Determine the [x, y] coordinate at the center of the cell enclosing the given text.  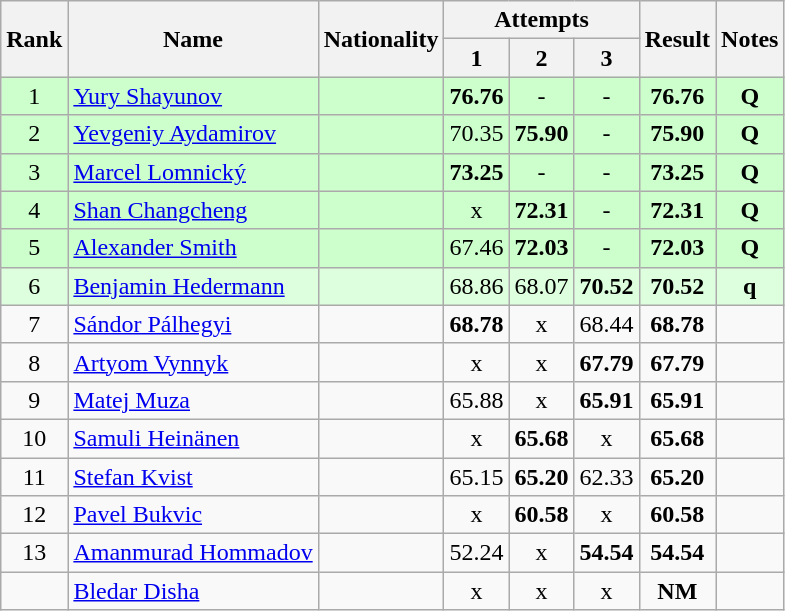
Yury Shayunov [193, 96]
Samuli Heinänen [193, 438]
52.24 [476, 553]
9 [34, 400]
11 [34, 477]
Amanmurad Hommadov [193, 553]
NM [677, 591]
13 [34, 553]
Rank [34, 39]
Attempts [542, 20]
Nationality [381, 39]
4 [34, 210]
Yevgeniy Aydamirov [193, 134]
Shan Changcheng [193, 210]
8 [34, 362]
10 [34, 438]
Bledar Disha [193, 591]
Artyom Vynnyk [193, 362]
Matej Muza [193, 400]
68.44 [606, 324]
5 [34, 248]
12 [34, 515]
68.86 [476, 286]
Notes [750, 39]
Stefan Kvist [193, 477]
Benjamin Hedermann [193, 286]
65.88 [476, 400]
70.35 [476, 134]
62.33 [606, 477]
q [750, 286]
Alexander Smith [193, 248]
Sándor Pálhegyi [193, 324]
Result [677, 39]
67.46 [476, 248]
6 [34, 286]
Pavel Bukvic [193, 515]
65.15 [476, 477]
7 [34, 324]
68.07 [542, 286]
Marcel Lomnický [193, 172]
Name [193, 39]
